Return [X, Y] of the center of cell containing provided text 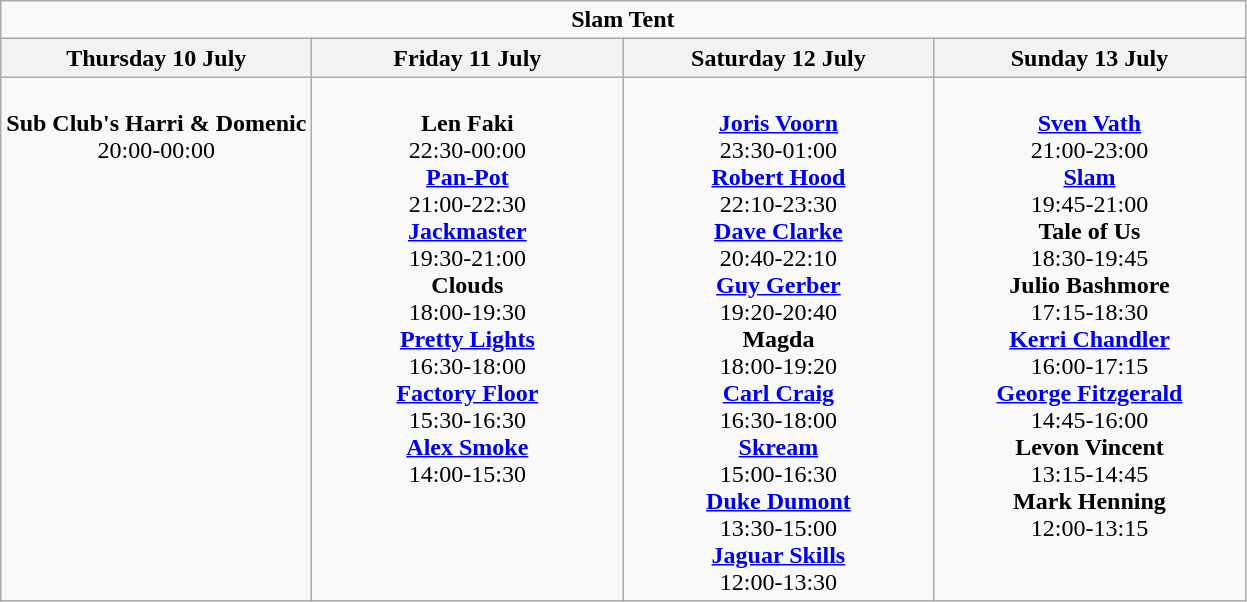
Sub Club's Harri & Domenic 20:00-00:00 [156, 339]
Sunday 13 July [1090, 58]
Saturday 12 July [778, 58]
Friday 11 July [468, 58]
Slam Tent [623, 20]
Thursday 10 July [156, 58]
